Locate the cell with the specified text and output its (X, Y) center coordinate. 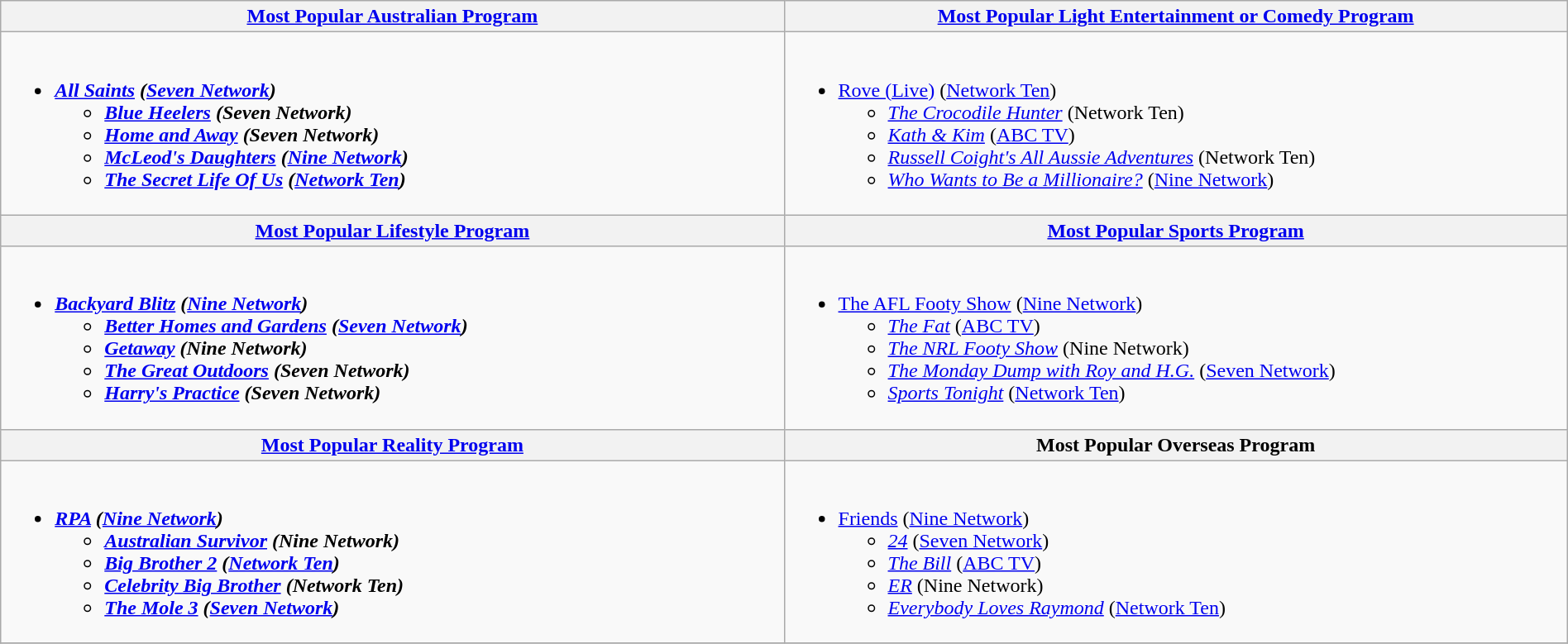
Friends (Nine Network)24 (Seven Network)The Bill (ABC TV)ER (Nine Network)Everybody Loves Raymond (Network Ten) (1176, 552)
Most Popular Reality Program (392, 445)
Most Popular Light Entertainment or Comedy Program (1176, 17)
Most Popular Lifestyle Program (392, 231)
RPA (Nine Network)Australian Survivor (Nine Network)Big Brother 2 (Network Ten)Celebrity Big Brother (Network Ten)The Mole 3 (Seven Network) (392, 552)
Most Popular Australian Program (392, 17)
Most Popular Sports Program (1176, 231)
Most Popular Overseas Program (1176, 445)
